Search for the cell housing the specified text and yield its [x, y] center coordinate. 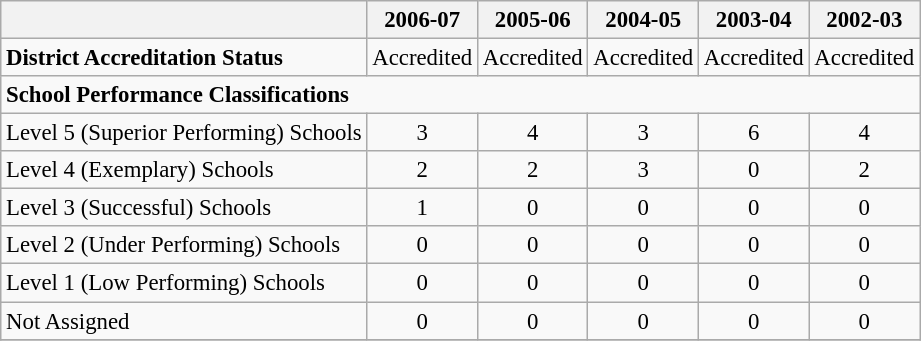
Level 3 (Successful) Schools [184, 208]
2006-07 [422, 20]
District Accreditation Status [184, 58]
School Performance Classifications [460, 95]
Level 5 (Superior Performing) Schools [184, 133]
6 [754, 133]
2003-04 [754, 20]
2002-03 [864, 20]
Not Assigned [184, 321]
1 [422, 208]
Level 1 (Low Performing) Schools [184, 283]
2004-05 [644, 20]
Level 4 (Exemplary) Schools [184, 170]
Level 2 (Under Performing) Schools [184, 245]
2005-06 [532, 20]
